Return the (x, y) coordinate for the center point of the cell that contains the specified text.  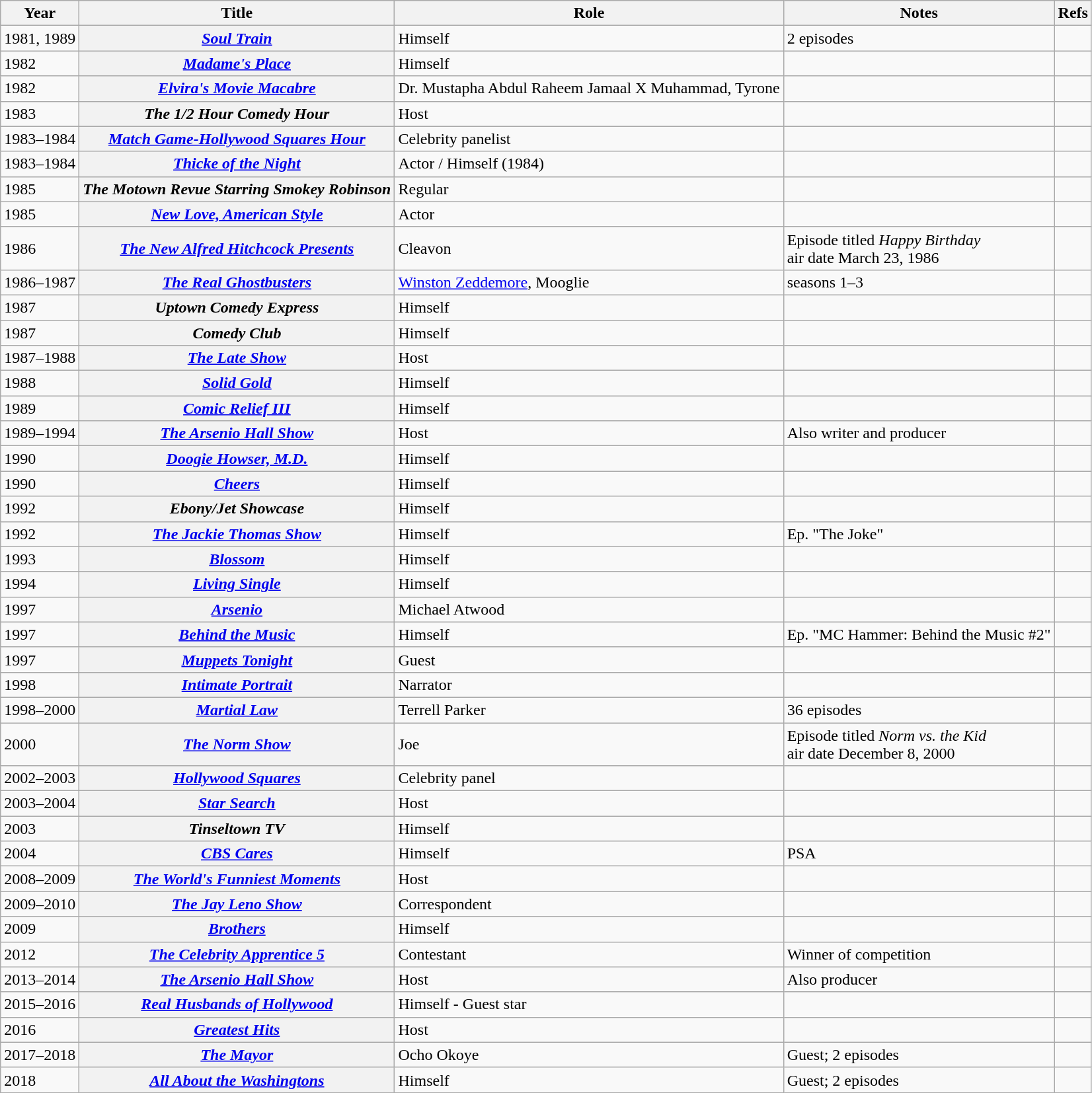
Thicke of the Night (237, 164)
1981, 1989 (40, 38)
Star Search (237, 804)
Comic Relief III (237, 408)
Arsenio (237, 609)
Celebrity panelist (589, 139)
Winner of competition (919, 954)
Episode titled Happy Birthdayair date March 23, 1986 (919, 248)
2 episodes (919, 38)
Role (589, 13)
Notes (919, 13)
Uptown Comedy Express (237, 307)
Ep. "MC Hammer: Behind the Music #2" (919, 634)
1994 (40, 584)
Soul Train (237, 38)
2000 (40, 744)
The Mayor (237, 1055)
1998–2000 (40, 710)
2003–2004 (40, 804)
Doogie Howser, M.D. (237, 459)
The 1/2 Hour Comedy Hour (237, 114)
The Real Ghostbusters (237, 282)
Cleavon (589, 248)
2009 (40, 929)
Michael Atwood (589, 609)
1987–1988 (40, 358)
Behind the Music (237, 634)
Intimate Portrait (237, 685)
1989 (40, 408)
Contestant (589, 954)
The World's Funniest Moments (237, 879)
2008–2009 (40, 879)
1998 (40, 685)
Comedy Club (237, 332)
Ocho Okoye (589, 1055)
The Jay Leno Show (237, 904)
Madame's Place (237, 63)
1986–1987 (40, 282)
Dr. Mustapha Abdul Raheem Jamaal X Muhammad, Tyrone (589, 89)
Year (40, 13)
Ebony/Jet Showcase (237, 509)
1989–1994 (40, 433)
Guest (589, 660)
1988 (40, 383)
Winston Zeddemore, Mooglie (589, 282)
Refs (1073, 13)
Title (237, 13)
Living Single (237, 584)
Actor (589, 214)
Real Husbands of Hollywood (237, 1004)
Hollywood Squares (237, 778)
Actor / Himself (1984) (589, 164)
Celebrity panel (589, 778)
Muppets Tonight (237, 660)
New Love, American Style (237, 214)
Tinseltown TV (237, 829)
2015–2016 (40, 1004)
Narrator (589, 685)
Also producer (919, 979)
2003 (40, 829)
2004 (40, 854)
Episode titled Norm vs. the Kidair date December 8, 2000 (919, 744)
2013–2014 (40, 979)
Joe (589, 744)
1983 (40, 114)
Cheers (237, 484)
The Celebrity Apprentice 5 (237, 954)
2012 (40, 954)
The Jackie Thomas Show (237, 534)
Correspondent (589, 904)
Terrell Parker (589, 710)
2016 (40, 1030)
Ep. "The Joke" (919, 534)
Blossom (237, 559)
1993 (40, 559)
seasons 1–3 (919, 282)
2009–2010 (40, 904)
1986 (40, 248)
2018 (40, 1080)
PSA (919, 854)
All About the Washingtons (237, 1080)
Martial Law (237, 710)
Match Game-Hollywood Squares Hour (237, 139)
2002–2003 (40, 778)
Regular (589, 189)
Solid Gold (237, 383)
CBS Cares (237, 854)
Greatest Hits (237, 1030)
The New Alfred Hitchcock Presents (237, 248)
The Norm Show (237, 744)
Also writer and producer (919, 433)
2017–2018 (40, 1055)
Brothers (237, 929)
The Motown Revue Starring Smokey Robinson (237, 189)
36 episodes (919, 710)
The Late Show (237, 358)
Himself - Guest star (589, 1004)
Elvira's Movie Macabre (237, 89)
